Return [X, Y] of the center of cell containing provided text 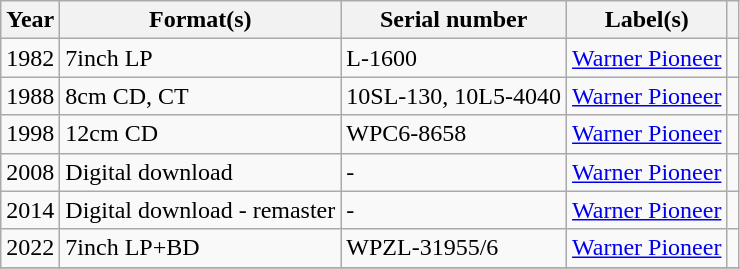
Year [30, 20]
2022 [30, 248]
WPC6-8658 [454, 134]
12cm CD [200, 134]
Serial number [454, 20]
7inch LP [200, 58]
10SL-130, 10L5-4040 [454, 96]
2008 [30, 172]
1998 [30, 134]
Format(s) [200, 20]
L-1600 [454, 58]
Label(s) [647, 20]
Digital download [200, 172]
8cm CD, CT [200, 96]
1988 [30, 96]
Digital download - remaster [200, 210]
7inch LP+BD [200, 248]
WPZL-31955/6 [454, 248]
2014 [30, 210]
1982 [30, 58]
